Return the (x, y) coordinate for the center point of the cell that contains the specified text.  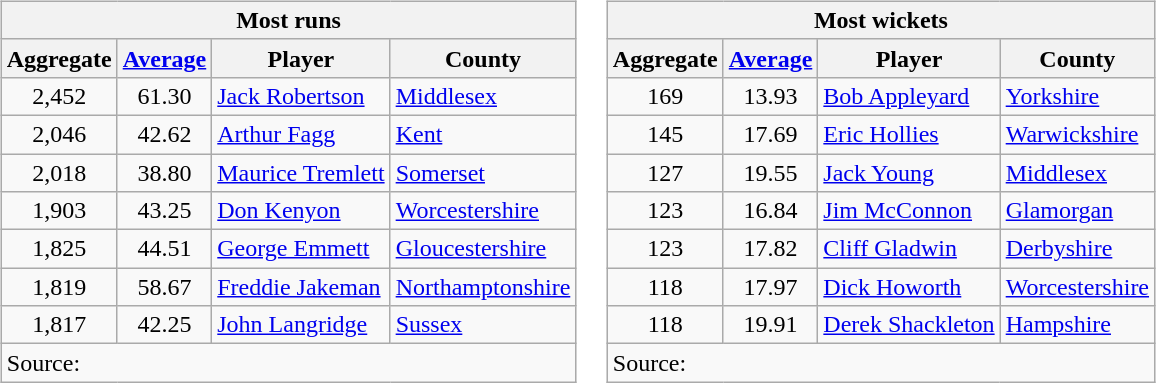
1,825 (59, 249)
127 (665, 173)
44.51 (164, 249)
Warwickshire (1077, 134)
Bob Appleyard (909, 96)
Kent (483, 134)
19.91 (770, 325)
16.84 (770, 211)
Jim McConnon (909, 211)
145 (665, 134)
2,452 (59, 96)
Derek Shackleton (909, 325)
1,903 (59, 211)
Dick Howorth (909, 287)
Most runs (288, 20)
Yorkshire (1077, 96)
17.82 (770, 249)
Glamorgan (1077, 211)
George Emmett (301, 249)
Northamptonshire (483, 287)
42.62 (164, 134)
Jack Young (909, 173)
169 (665, 96)
2,018 (59, 173)
Don Kenyon (301, 211)
17.97 (770, 287)
John Langridge (301, 325)
61.30 (164, 96)
38.80 (164, 173)
58.67 (164, 287)
Freddie Jakeman (301, 287)
13.93 (770, 96)
Eric Hollies (909, 134)
19.55 (770, 173)
Gloucestershire (483, 249)
1,817 (59, 325)
Cliff Gladwin (909, 249)
2,046 (59, 134)
42.25 (164, 325)
Hampshire (1077, 325)
Derbyshire (1077, 249)
Maurice Tremlett (301, 173)
Arthur Fagg (301, 134)
1,819 (59, 287)
17.69 (770, 134)
Jack Robertson (301, 96)
Most wickets (880, 20)
Sussex (483, 325)
Somerset (483, 173)
43.25 (164, 211)
